Detect which cell encompasses the target text, then output its (x, y) center coordinate. 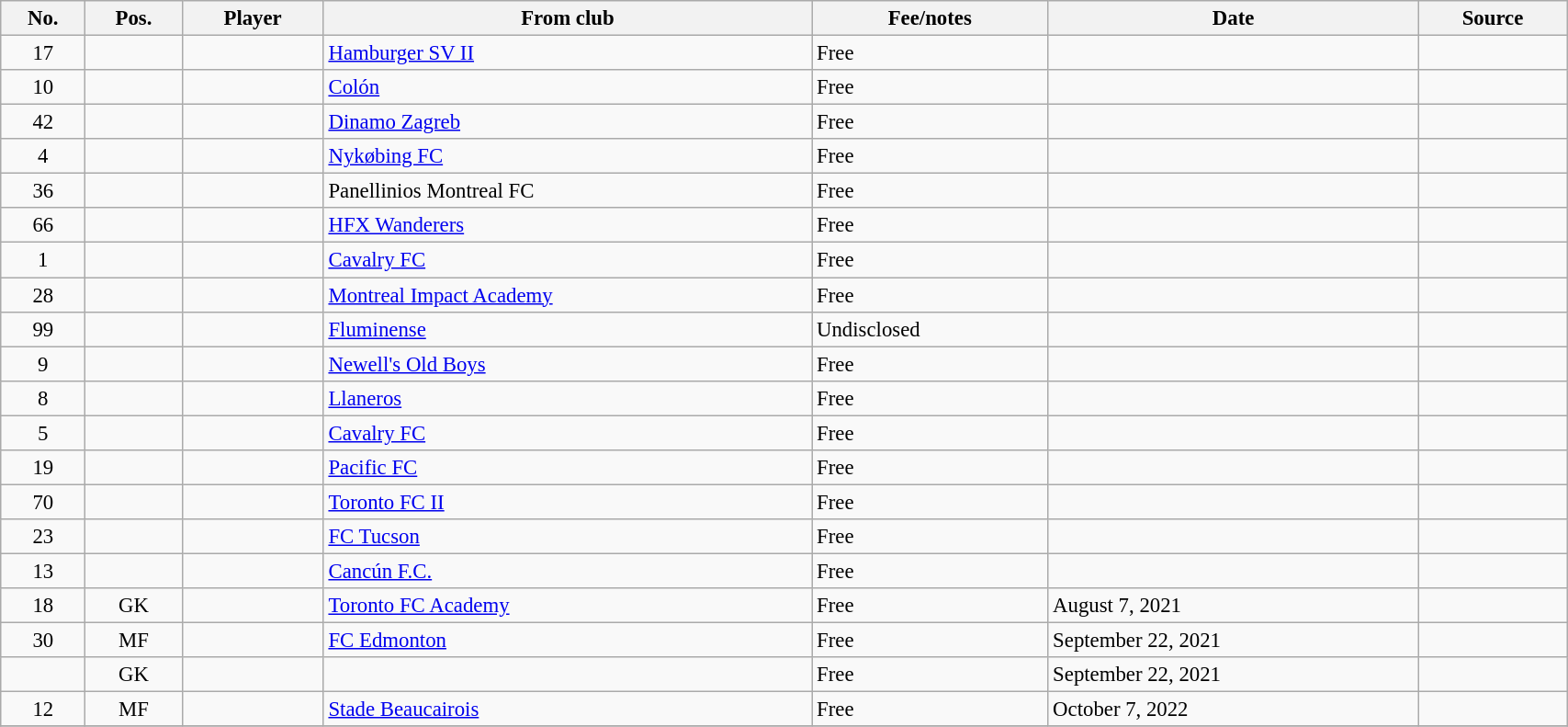
Stade Beaucairois (568, 710)
36 (43, 191)
Cancún F.C. (568, 571)
70 (43, 502)
Toronto FC II (568, 502)
30 (43, 641)
Pacific FC (568, 468)
Llaneros (568, 398)
August 7, 2021 (1234, 606)
Toronto FC Academy (568, 606)
99 (43, 329)
5 (43, 433)
Fee/notes (930, 18)
1 (43, 260)
9 (43, 364)
28 (43, 295)
Hamburger SV II (568, 53)
12 (43, 710)
Colón (568, 87)
42 (43, 122)
Panellinios Montreal FC (568, 191)
17 (43, 53)
13 (43, 571)
Newell's Old Boys (568, 364)
Nykøbing FC (568, 156)
4 (43, 156)
18 (43, 606)
Source (1492, 18)
Montreal Impact Academy (568, 295)
66 (43, 225)
8 (43, 398)
Undisclosed (930, 329)
From club (568, 18)
Player (253, 18)
23 (43, 537)
10 (43, 87)
Date (1234, 18)
Pos. (134, 18)
19 (43, 468)
Fluminense (568, 329)
October 7, 2022 (1234, 710)
FC Edmonton (568, 641)
HFX Wanderers (568, 225)
No. (43, 18)
FC Tucson (568, 537)
Dinamo Zagreb (568, 122)
